Extract the [X, Y] coordinate from the center of the cell holding the provided text.  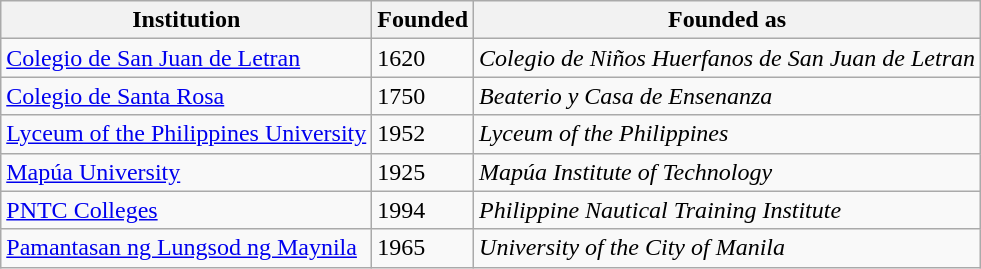
Lyceum of the Philippines [728, 134]
Founded as [728, 20]
1750 [423, 96]
1952 [423, 134]
Pamantasan ng Lungsod ng Maynila [186, 248]
Mapúa University [186, 172]
Lyceum of the Philippines University [186, 134]
Founded [423, 20]
University of the City of Manila [728, 248]
Beaterio y Casa de Ensenanza [728, 96]
1925 [423, 172]
Institution [186, 20]
PNTC Colleges [186, 210]
Colegio de San Juan de Letran [186, 58]
Mapúa Institute of Technology [728, 172]
1994 [423, 210]
Colegio de Santa Rosa [186, 96]
Philippine Nautical Training Institute [728, 210]
1965 [423, 248]
Colegio de Niños Huerfanos de San Juan de Letran [728, 58]
1620 [423, 58]
